Capture the cell that displays the provided text and extract its (X, Y) central coordinate. 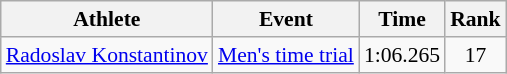
Time (402, 19)
1:06.265 (402, 55)
Event (286, 19)
Men's time trial (286, 55)
Rank (476, 19)
Radoslav Konstantinov (107, 55)
Athlete (107, 19)
17 (476, 55)
